Pinpoint the cell where the given text exists, returning its [x, y] midpoint coordinate. 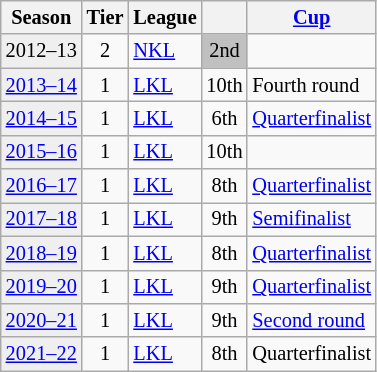
2014–15 [42, 118]
2021–22 [42, 354]
2020–21 [42, 320]
2017–18 [42, 219]
2012–13 [42, 51]
League [164, 17]
Second round [312, 320]
Tier [106, 17]
2013–14 [42, 85]
2018–19 [42, 253]
Cup [312, 17]
2015–16 [42, 152]
6th [225, 118]
2nd [225, 51]
2 [106, 51]
Fourth round [312, 85]
NKL [164, 51]
2016–17 [42, 186]
Semifinalist [312, 219]
2019–20 [42, 287]
Season [42, 17]
